From the cell containing the given text, extract its center point as (x, y) coordinate. 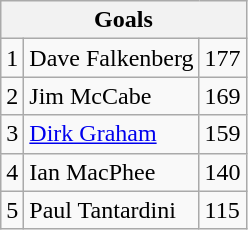
3 (12, 134)
1 (12, 58)
Jim McCabe (112, 96)
Paul Tantardini (112, 210)
4 (12, 172)
177 (222, 58)
Dirk Graham (112, 134)
Goals (124, 20)
140 (222, 172)
Ian MacPhee (112, 172)
2 (12, 96)
5 (12, 210)
169 (222, 96)
Dave Falkenberg (112, 58)
159 (222, 134)
115 (222, 210)
